Capture the cell that displays the provided text and extract its (X, Y) central coordinate. 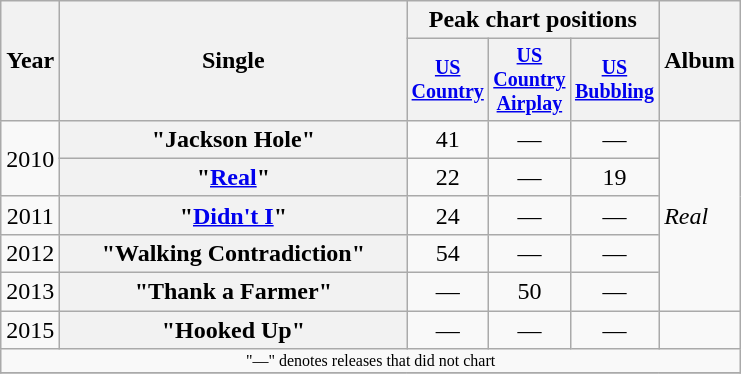
"Walking Contradiction" (234, 253)
Single (234, 61)
22 (448, 177)
54 (448, 253)
Real (700, 215)
Year (30, 61)
"Hooked Up" (234, 330)
Album (700, 61)
"Didn't I" (234, 215)
US Bubbling (614, 80)
2011 (30, 215)
"Thank a Farmer" (234, 292)
41 (448, 139)
24 (448, 215)
50 (530, 292)
2013 (30, 292)
2010 (30, 158)
2012 (30, 253)
"Jackson Hole" (234, 139)
US Country (448, 80)
US Country Airplay (530, 80)
2015 (30, 330)
19 (614, 177)
"Real" (234, 177)
"—" denotes releases that did not chart (371, 361)
Peak chart positions (533, 20)
